Capture the cell that displays the provided text and extract its [x, y] central coordinate. 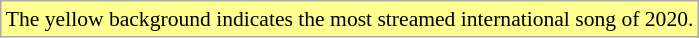
The yellow background indicates the most streamed international song of 2020. [350, 19]
